Locate the cell with the specified text and output its [x, y] center coordinate. 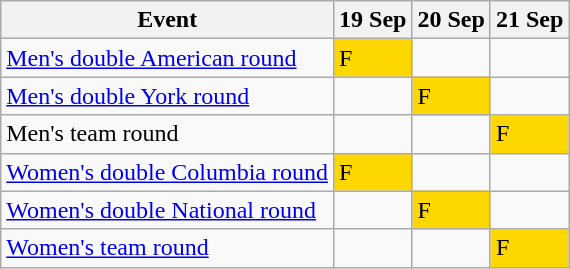
Women's double Columbia round [168, 172]
21 Sep [529, 20]
Men's double York round [168, 96]
20 Sep [451, 20]
Women's double National round [168, 210]
Event [168, 20]
Men's team round [168, 134]
19 Sep [373, 20]
Men's double American round [168, 58]
Women's team round [168, 248]
